Provide the (x, y) coordinate of the cell's center where the given text is located.  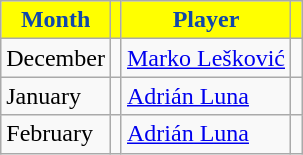
December (56, 58)
February (56, 134)
Marko Lešković (206, 58)
Month (56, 20)
January (56, 96)
Player (206, 20)
